From the cell containing the given text, extract its center point as (x, y) coordinate. 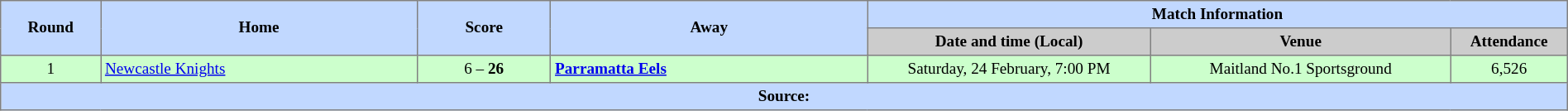
Round (51, 28)
Home (260, 28)
Date and time (Local) (1009, 41)
6 – 26 (485, 70)
Maitland No.1 Sportsground (1300, 70)
Saturday, 24 February, 7:00 PM (1009, 70)
Score (485, 28)
Match Information (1217, 15)
Away (710, 28)
1 (51, 70)
Source: (784, 96)
Parramatta Eels (710, 70)
Venue (1300, 41)
Newcastle Knights (260, 70)
Attendance (1508, 41)
6,526 (1508, 70)
